Return (x, y) of the center of cell containing provided text 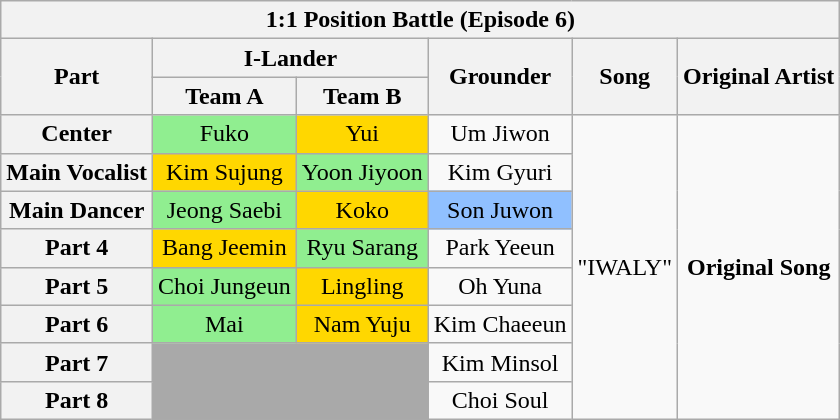
Main Dancer (77, 210)
Kim Chaeeun (500, 324)
Bang Jeemin (225, 248)
Original Song (759, 267)
Part 8 (77, 400)
Original Artist (759, 77)
I-Lander (291, 58)
1:1 Position Battle (Episode 6) (420, 20)
"IWALY" (625, 267)
Yui (362, 134)
Mai (225, 324)
Main Vocalist (77, 172)
Kim Minsol (500, 362)
Park Yeeun (500, 248)
Team A (225, 96)
Jeong Saebi (225, 210)
Choi Jungeun (225, 286)
Koko (362, 210)
Kim Gyuri (500, 172)
Lingling (362, 286)
Ryu Sarang (362, 248)
Oh Yuna (500, 286)
Kim Sujung (225, 172)
Part 7 (77, 362)
Nam Yuju (362, 324)
Yoon Jiyoon (362, 172)
Center (77, 134)
Grounder (500, 77)
Song (625, 77)
Um Jiwon (500, 134)
Choi Soul (500, 400)
Part 5 (77, 286)
Part (77, 77)
Part 6 (77, 324)
Team B (362, 96)
Son Juwon (500, 210)
Fuko (225, 134)
Part 4 (77, 248)
